Output the [X, Y] coordinate of the center of the cell containing the given text.  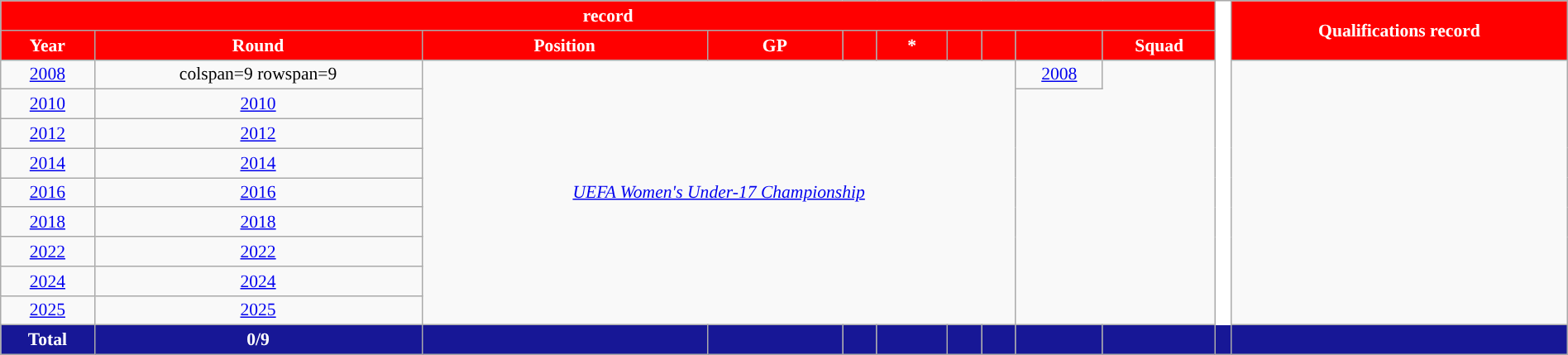
Total [48, 340]
UEFA Women's Under-17 Championship [719, 192]
colspan=9 rowspan=9 [258, 74]
GP [775, 46]
Year [48, 46]
* [911, 46]
Position [564, 46]
Round [258, 46]
0/9 [258, 340]
record [609, 16]
Squad [1159, 46]
Qualifications record [1399, 30]
